Capture the cell that displays the provided text and extract its (X, Y) central coordinate. 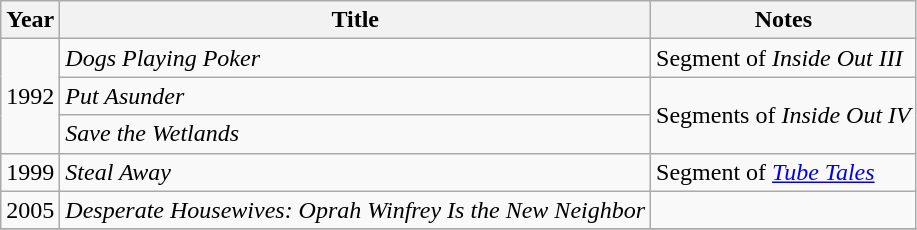
1992 (30, 96)
1999 (30, 172)
Year (30, 20)
Desperate Housewives: Oprah Winfrey Is the New Neighbor (356, 210)
Save the Wetlands (356, 134)
Segment of Tube Tales (784, 172)
Segments of Inside Out IV (784, 115)
2005 (30, 210)
Dogs Playing Poker (356, 58)
Steal Away (356, 172)
Notes (784, 20)
Segment of Inside Out III (784, 58)
Title (356, 20)
Put Asunder (356, 96)
